Find where the given text appears and provide that cell's center as [X, Y] coordinate. 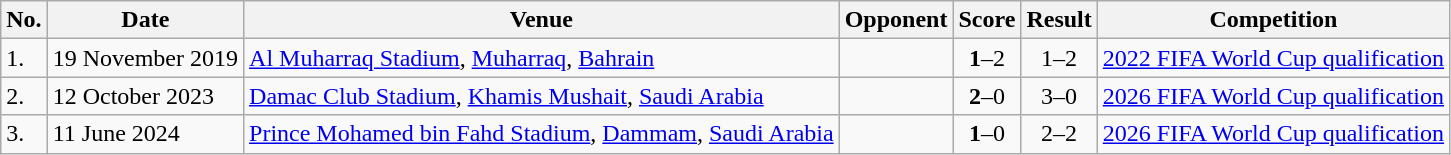
2. [24, 96]
1. [24, 58]
Opponent [896, 20]
3–0 [1059, 96]
2–2 [1059, 134]
Result [1059, 20]
No. [24, 20]
Date [145, 20]
11 June 2024 [145, 134]
Damac Club Stadium, Khamis Mushait, Saudi Arabia [542, 96]
19 November 2019 [145, 58]
Competition [1273, 20]
Al Muharraq Stadium, Muharraq, Bahrain [542, 58]
Score [987, 20]
3. [24, 134]
2022 FIFA World Cup qualification [1273, 58]
2–0 [987, 96]
1–0 [987, 134]
Venue [542, 20]
Prince Mohamed bin Fahd Stadium, Dammam, Saudi Arabia [542, 134]
12 October 2023 [145, 96]
